Extract the (x, y) coordinate from the center of the cell holding the provided text.  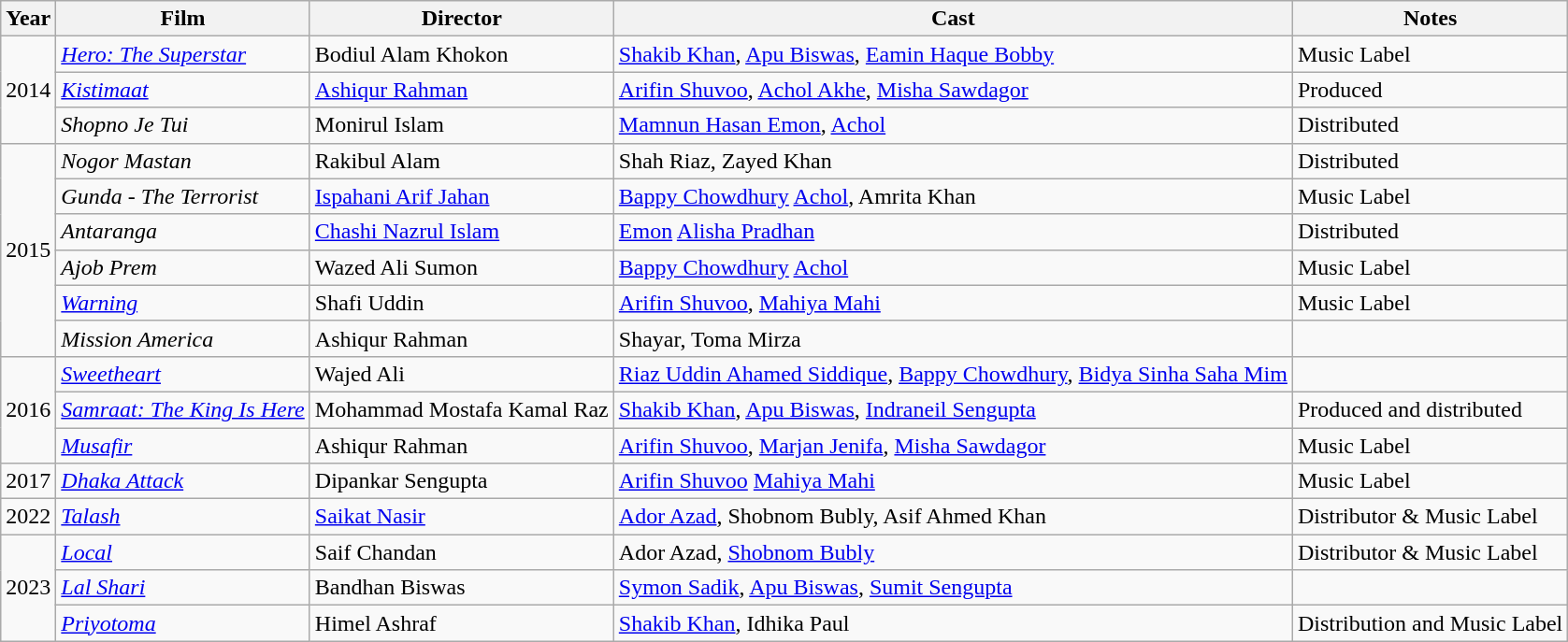
Notes (1430, 19)
Arifin Shuvoo Mahiya Mahi (953, 481)
2014 (28, 90)
Samraat: The King Is Here (183, 409)
Mamnun Hasan Emon, Achol (953, 125)
Nogor Mastan (183, 161)
Hero: The Superstar (183, 54)
Shakib Khan, Apu Biswas, Eamin Haque Bobby (953, 54)
Mission America (183, 338)
Sweetheart (183, 374)
2017 (28, 481)
Shakib Khan, Idhika Paul (953, 623)
2022 (28, 517)
Ispahani Arif Jahan (462, 196)
Wajed Ali (462, 374)
Arifin Shuvoo, Marjan Jenifa, Misha Sawdagor (953, 446)
Director (462, 19)
Emon Alisha Pradhan (953, 232)
Warning (183, 303)
Ajob Prem (183, 267)
Distribution and Music Label (1430, 623)
Chashi Nazrul Islam (462, 232)
Ador Azad, Shobnom Bubly, Asif Ahmed Khan (953, 517)
Musafir (183, 446)
Year (28, 19)
Dipankar Sengupta (462, 481)
Lal Shari (183, 588)
Talash (183, 517)
Bappy Chowdhury Achol (953, 267)
Symon Sadik, Apu Biswas, Sumit Sengupta (953, 588)
Kistimaat (183, 90)
Local (183, 552)
Shah Riaz, Zayed Khan (953, 161)
Rakibul Alam (462, 161)
Dhaka Attack (183, 481)
Riaz Uddin Ahamed Siddique, Bappy Chowdhury, Bidya Sinha Saha Mim (953, 374)
Gunda - The Terrorist (183, 196)
Himel Ashraf (462, 623)
Arifin Shuvoo, Achol Akhe, Misha Sawdagor (953, 90)
Produced and distributed (1430, 409)
Bappy Chowdhury Achol, Amrita Khan (953, 196)
Cast (953, 19)
Wazed Ali Sumon (462, 267)
2016 (28, 409)
Monirul Islam (462, 125)
Shopno Je Tui (183, 125)
Shayar, Toma Mirza (953, 338)
Ador Azad, Shobnom Bubly (953, 552)
Produced (1430, 90)
Bandhan Biswas (462, 588)
2023 (28, 588)
Shakib Khan, Apu Biswas, Indraneil Sengupta (953, 409)
Saikat Nasir (462, 517)
Priyotoma (183, 623)
Mohammad Mostafa Kamal Raz (462, 409)
Bodiul Alam Khokon (462, 54)
Shafi Uddin (462, 303)
Film (183, 19)
2015 (28, 250)
Antaranga (183, 232)
Arifin Shuvoo, Mahiya Mahi (953, 303)
Saif Chandan (462, 552)
